Output the (X, Y) coordinate of the center of the cell containing the given text.  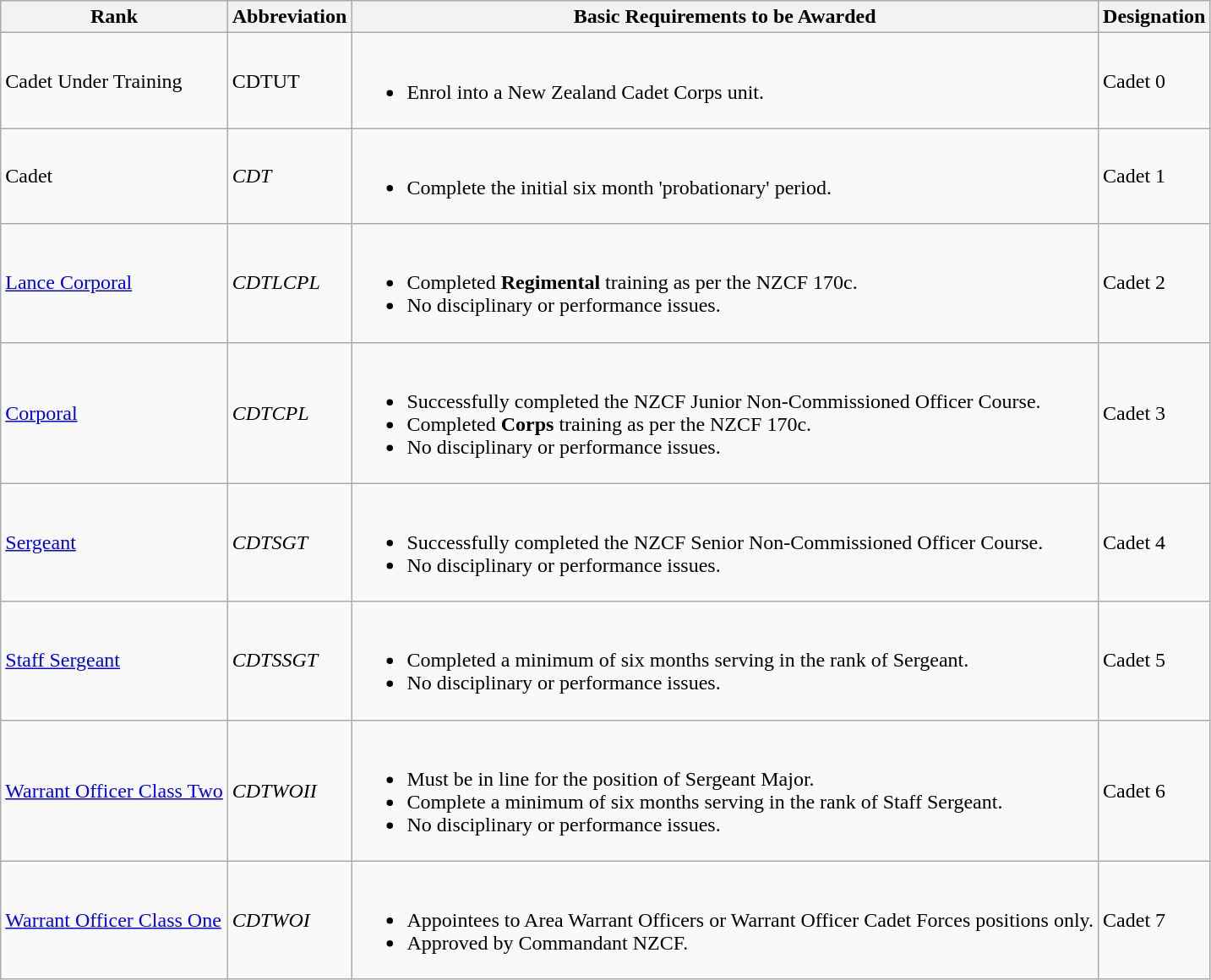
Successfully completed the NZCF Senior Non-Commissioned Officer Course.No disciplinary or performance issues. (725, 542)
Cadet 1 (1154, 176)
Completed a minimum of six months serving in the rank of Sergeant.No disciplinary or performance issues. (725, 661)
Corporal (114, 412)
Enrol into a New Zealand Cadet Corps unit. (725, 81)
Designation (1154, 17)
CDTWOI (289, 920)
Cadet 5 (1154, 661)
Sergeant (114, 542)
CDTWOII (289, 791)
Basic Requirements to be Awarded (725, 17)
Cadet 3 (1154, 412)
Rank (114, 17)
Warrant Officer Class Two (114, 791)
CDTCPL (289, 412)
Complete the initial six month 'probationary' period. (725, 176)
CDTUT (289, 81)
CDT (289, 176)
CDTSGT (289, 542)
Abbreviation (289, 17)
CDTLCPL (289, 283)
Cadet 4 (1154, 542)
Appointees to Area Warrant Officers or Warrant Officer Cadet Forces positions only.Approved by Commandant NZCF. (725, 920)
CDTSSGT (289, 661)
Cadet 2 (1154, 283)
Cadet 7 (1154, 920)
Lance Corporal (114, 283)
Cadet (114, 176)
Cadet 0 (1154, 81)
Cadet Under Training (114, 81)
Warrant Officer Class One (114, 920)
Staff Sergeant (114, 661)
Cadet 6 (1154, 791)
Completed Regimental training as per the NZCF 170c.No disciplinary or performance issues. (725, 283)
